Pinpoint the cell where the given text exists, returning its (x, y) midpoint coordinate. 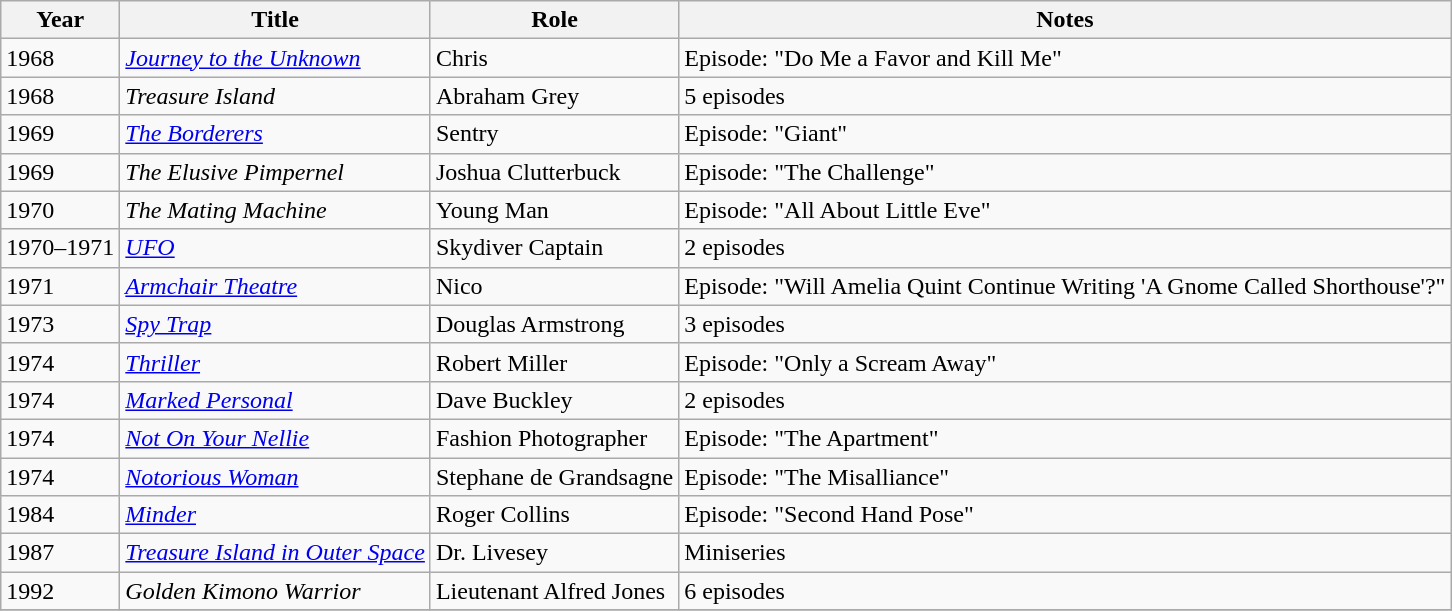
Episode: "Second Hand Pose" (1065, 515)
Armchair Theatre (276, 286)
Episode: "All About Little Eve" (1065, 210)
Episode: "Will Amelia Quint Continue Writing 'A Gnome Called Shorthouse'?" (1065, 286)
5 episodes (1065, 96)
The Mating Machine (276, 210)
Marked Personal (276, 400)
Episode: "Do Me a Favor and Kill Me" (1065, 58)
Episode: "The Apartment" (1065, 438)
1971 (60, 286)
Dr. Livesey (554, 553)
The Borderers (276, 134)
Miniseries (1065, 553)
Not On Your Nellie (276, 438)
Abraham Grey (554, 96)
Episode: "The Misalliance" (1065, 477)
Joshua Clutterbuck (554, 172)
Notorious Woman (276, 477)
Sentry (554, 134)
Stephane de Grandsagne (554, 477)
Episode: "Giant" (1065, 134)
Douglas Armstrong (554, 324)
Episode: "Only a Scream Away" (1065, 362)
Thriller (276, 362)
Nico (554, 286)
Dave Buckley (554, 400)
Episode: "The Challenge" (1065, 172)
Minder (276, 515)
Role (554, 20)
Golden Kimono Warrior (276, 591)
6 episodes (1065, 591)
1987 (60, 553)
UFO (276, 248)
Roger Collins (554, 515)
Year (60, 20)
Robert Miller (554, 362)
Young Man (554, 210)
Skydiver Captain (554, 248)
Treasure Island in Outer Space (276, 553)
3 episodes (1065, 324)
1970 (60, 210)
1973 (60, 324)
1984 (60, 515)
Notes (1065, 20)
Chris (554, 58)
Treasure Island (276, 96)
Spy Trap (276, 324)
Lieutenant Alfred Jones (554, 591)
1992 (60, 591)
Fashion Photographer (554, 438)
Title (276, 20)
1970–1971 (60, 248)
The Elusive Pimpernel (276, 172)
Journey to the Unknown (276, 58)
